Return (X, Y) of the center of cell containing provided text 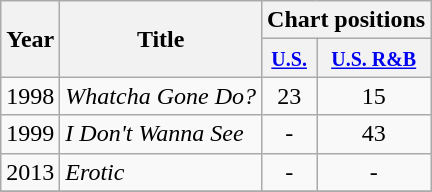
43 (374, 134)
1998 (30, 96)
2013 (30, 172)
Title (161, 39)
Year (30, 39)
Chart positions (346, 20)
U.S. R&B (374, 58)
Whatcha Gone Do? (161, 96)
1999 (30, 134)
15 (374, 96)
Erotic (161, 172)
U.S. (290, 58)
I Don't Wanna See (161, 134)
23 (290, 96)
